From the cell containing the given text, extract its center point as [x, y] coordinate. 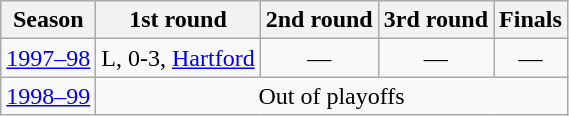
1997–98 [48, 58]
3rd round [436, 20]
2nd round [319, 20]
Season [48, 20]
1st round [178, 20]
Finals [531, 20]
L, 0-3, Hartford [178, 58]
Out of playoffs [332, 96]
1998–99 [48, 96]
